Capture the cell that displays the provided text and extract its (x, y) central coordinate. 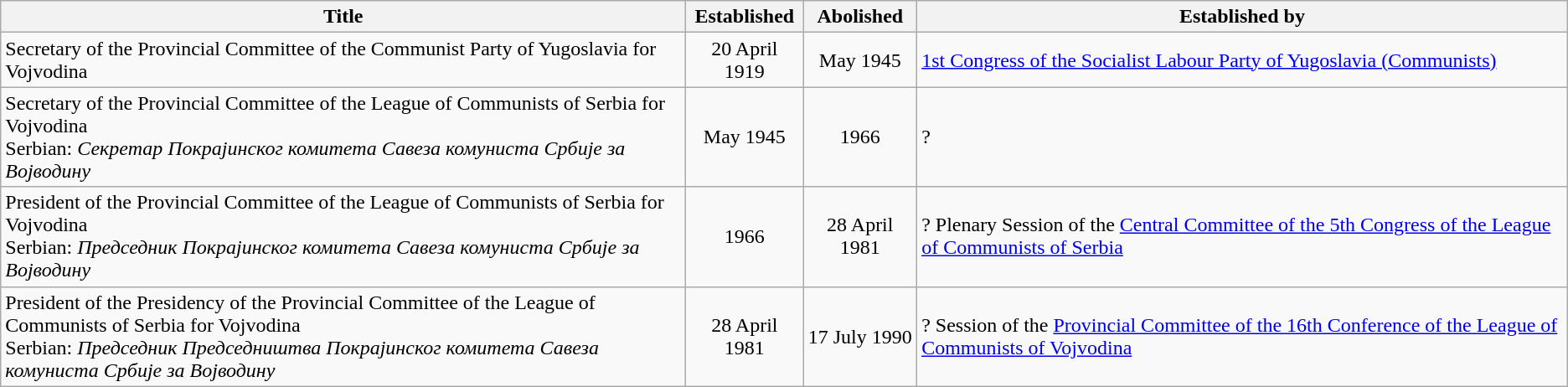
17 July 1990 (860, 337)
Title (343, 17)
? Plenary Session of the Central Committee of the 5th Congress of the League of Communists of Serbia (1243, 236)
1st Congress of the Socialist Labour Party of Yugoslavia (Communists) (1243, 60)
Established (745, 17)
Secretary of the Provincial Committee of the Communist Party of Yugoslavia for Vojvodina (343, 60)
? (1243, 137)
Established by (1243, 17)
? Session of the Provincial Committee of the 16th Conference of the League of Communists of Vojvodina (1243, 337)
Abolished (860, 17)
20 April 1919 (745, 60)
